Extract the [x, y] coordinate from the center of the cell holding the provided text.  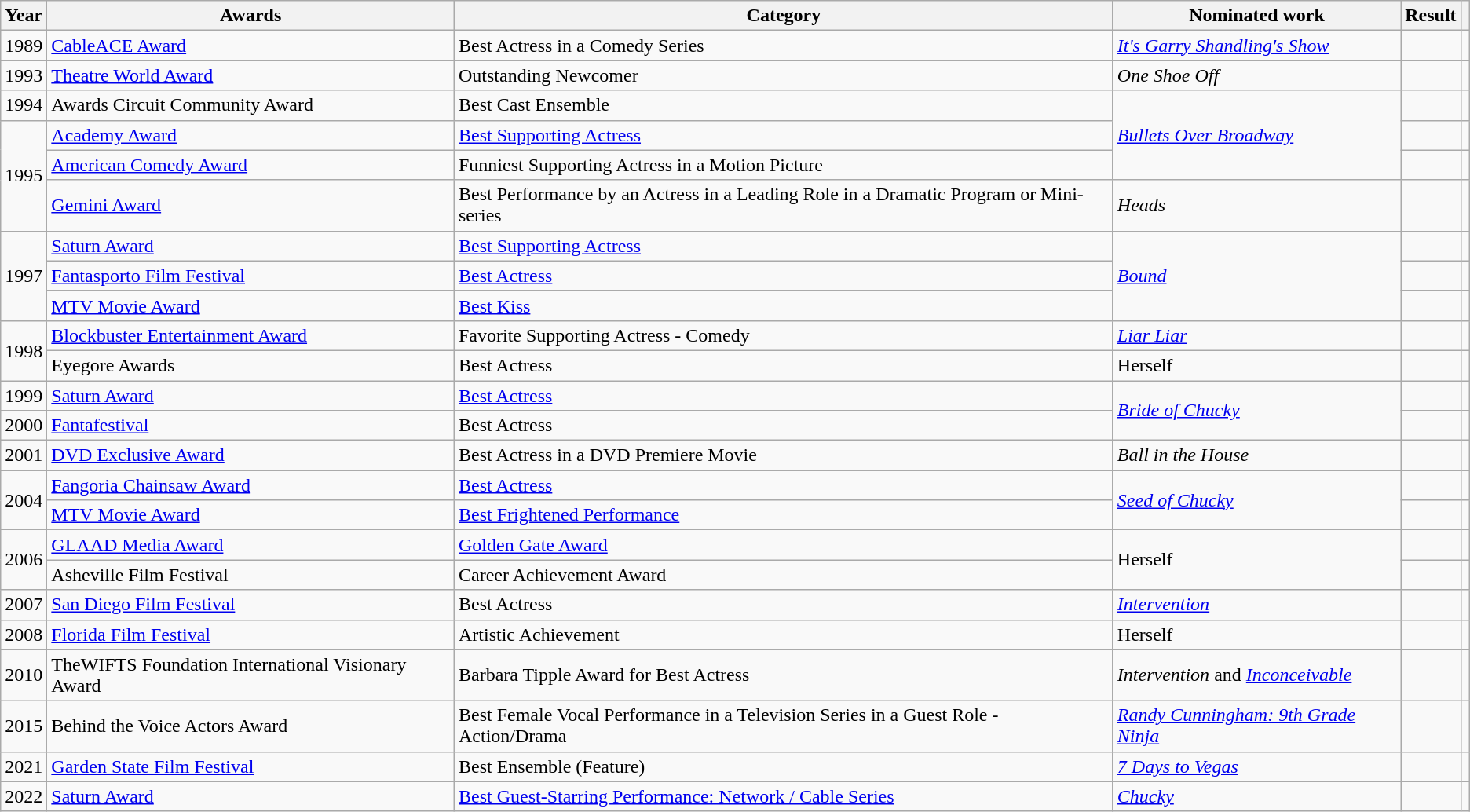
Theatre World Award [251, 75]
Best Frightened Performance [784, 515]
San Diego Film Festival [251, 605]
It's Garry Shandling's Show [1256, 46]
Heads [1256, 206]
Year [24, 16]
DVD Exclusive Award [251, 455]
CableACE Award [251, 46]
GLAAD Media Award [251, 545]
Academy Award [251, 135]
2001 [24, 455]
2021 [24, 766]
Favorite Supporting Actress - Comedy [784, 335]
Artistic Achievement [784, 635]
Liar Liar [1256, 335]
Bullets Over Broadway [1256, 135]
Fangoria Chainsaw Award [251, 485]
TheWIFTS Foundation International Visionary Award [251, 675]
Randy Cunningham: 9th Grade Ninja [1256, 726]
2008 [24, 635]
Ball in the House [1256, 455]
7 Days to Vegas [1256, 766]
2007 [24, 605]
Career Achievement Award [784, 575]
1993 [24, 75]
2004 [24, 500]
Seed of Chucky [1256, 500]
1989 [24, 46]
Gemini Award [251, 206]
Eyegore Awards [251, 365]
Awards [251, 16]
Blockbuster Entertainment Award [251, 335]
Awards Circuit Community Award [251, 105]
1994 [24, 105]
Best Kiss [784, 305]
Best Female Vocal Performance in a Television Series in a Guest Role - Action/Drama [784, 726]
Behind the Voice Actors Award [251, 726]
Intervention and Inconceivable [1256, 675]
Category [784, 16]
One Shoe Off [1256, 75]
1998 [24, 350]
2010 [24, 675]
Garden State Film Festival [251, 766]
Bound [1256, 276]
Best Actress in a Comedy Series [784, 46]
Outstanding Newcomer [784, 75]
Barbara Tipple Award for Best Actress [784, 675]
Chucky [1256, 796]
1999 [24, 395]
Best Ensemble (Feature) [784, 766]
Best Guest-Starring Performance: Network / Cable Series [784, 796]
American Comedy Award [251, 165]
Intervention [1256, 605]
Best Performance by an Actress in a Leading Role in a Dramatic Program or Mini-series [784, 206]
Best Cast Ensemble [784, 105]
2015 [24, 726]
Nominated work [1256, 16]
1995 [24, 176]
Fantasporto Film Festival [251, 276]
Fantafestival [251, 426]
Golden Gate Award [784, 545]
Florida Film Festival [251, 635]
Best Actress in a DVD Premiere Movie [784, 455]
Bride of Chucky [1256, 410]
Asheville Film Festival [251, 575]
1997 [24, 276]
2006 [24, 560]
Result [1431, 16]
2022 [24, 796]
2000 [24, 426]
Funniest Supporting Actress in a Motion Picture [784, 165]
